Return (X, Y) of the center of cell containing provided text 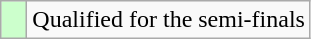
Qualified for the semi-finals (169, 20)
